Return the [x, y] coordinate for the center point of the cell that contains the specified text.  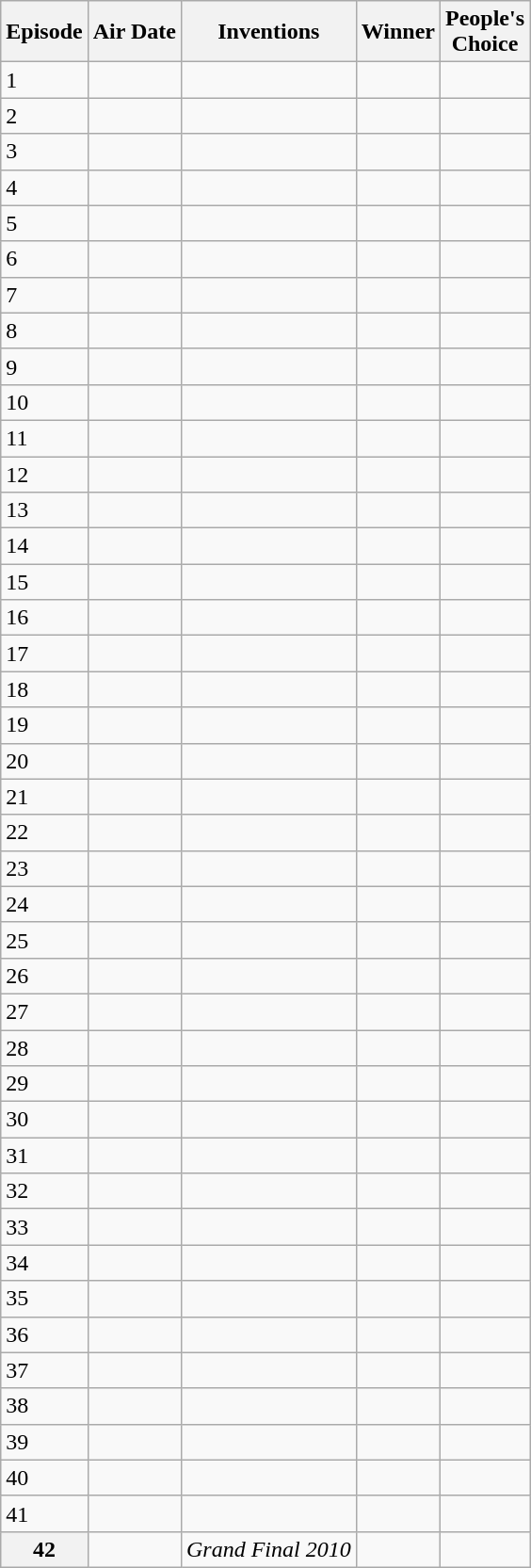
31 [44, 1156]
22 [44, 832]
37 [44, 1370]
39 [44, 1442]
33 [44, 1227]
7 [44, 295]
2 [44, 116]
34 [44, 1263]
23 [44, 868]
10 [44, 402]
36 [44, 1334]
Air Date [134, 32]
42 [44, 1549]
38 [44, 1406]
5 [44, 223]
14 [44, 546]
12 [44, 474]
11 [44, 438]
3 [44, 152]
Winner [397, 32]
24 [44, 904]
32 [44, 1191]
4 [44, 187]
40 [44, 1478]
Episode [44, 32]
18 [44, 689]
26 [44, 976]
27 [44, 1011]
People'sChoice [484, 32]
1 [44, 80]
20 [44, 761]
19 [44, 725]
8 [44, 331]
41 [44, 1513]
13 [44, 510]
21 [44, 797]
15 [44, 582]
28 [44, 1048]
35 [44, 1299]
Grand Final 2010 [268, 1549]
17 [44, 654]
Inventions [268, 32]
6 [44, 259]
25 [44, 940]
29 [44, 1084]
30 [44, 1120]
9 [44, 366]
16 [44, 618]
